Search for the cell housing the specified text and yield its (X, Y) center coordinate. 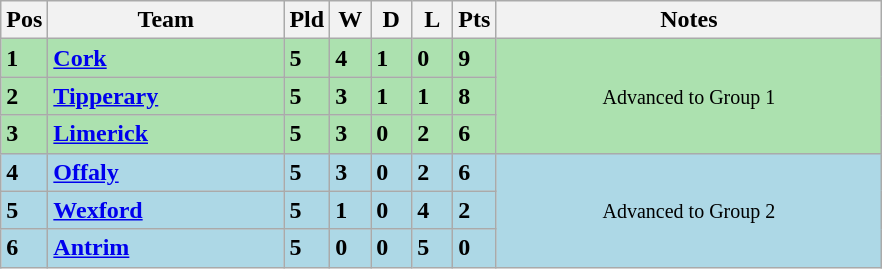
W (350, 20)
Advanced to Group 1 (689, 96)
Tipperary (166, 96)
L (432, 20)
9 (474, 58)
Pos (24, 20)
Pts (474, 20)
Offaly (166, 172)
Limerick (166, 134)
D (392, 20)
Antrim (166, 248)
8 (474, 96)
Advanced to Group 2 (689, 210)
Notes (689, 20)
Team (166, 20)
Wexford (166, 210)
Pld (307, 20)
Cork (166, 58)
